Locate the cell with the specified text and output its [x, y] center coordinate. 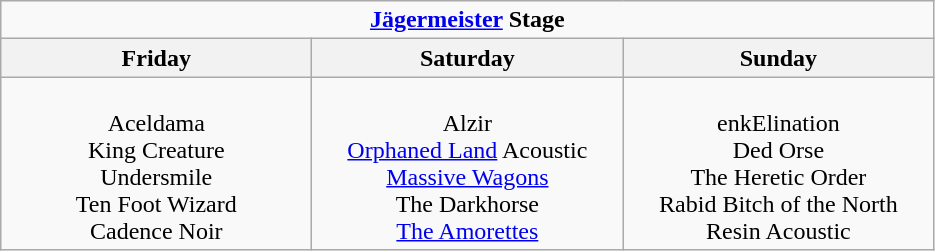
Aceldama King Creature Undersmile Ten Foot Wizard Cadence Noir [156, 164]
Alzir Orphaned Land Acoustic Massive Wagons The Darkhorse The Amorettes [468, 164]
Jägermeister Stage [468, 20]
enkElination Ded Orse The Heretic Order Rabid Bitch of the North Resin Acoustic [778, 164]
Friday [156, 58]
Sunday [778, 58]
Saturday [468, 58]
